Extract the (X, Y) coordinate from the center of the cell holding the provided text.  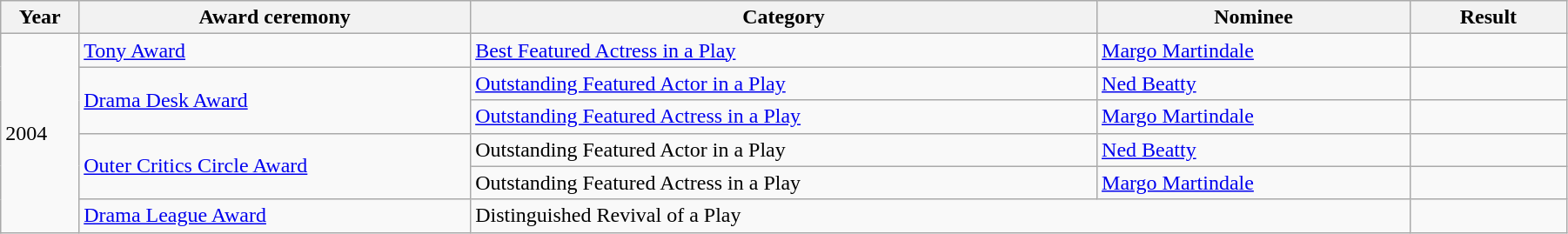
Result (1488, 17)
Best Featured Actress in a Play (784, 50)
Outer Critics Circle Award (275, 166)
Tony Award (275, 50)
Nominee (1254, 17)
Drama Desk Award (275, 100)
Award ceremony (275, 17)
Year (40, 17)
Drama League Award (275, 216)
Distinguished Revival of a Play (941, 216)
2004 (40, 133)
Category (784, 17)
